Output the (x, y) coordinate of the center of the cell containing the given text.  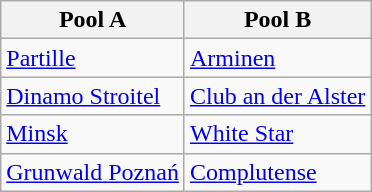
Dinamo Stroitel (93, 96)
Minsk (93, 134)
Arminen (277, 58)
Partille (93, 58)
Complutense (277, 172)
Pool B (277, 20)
White Star (277, 134)
Pool A (93, 20)
Club an der Alster (277, 96)
Grunwald Poznań (93, 172)
